Scan for the cell matching the given text and deliver its [X, Y] coordinate at center. 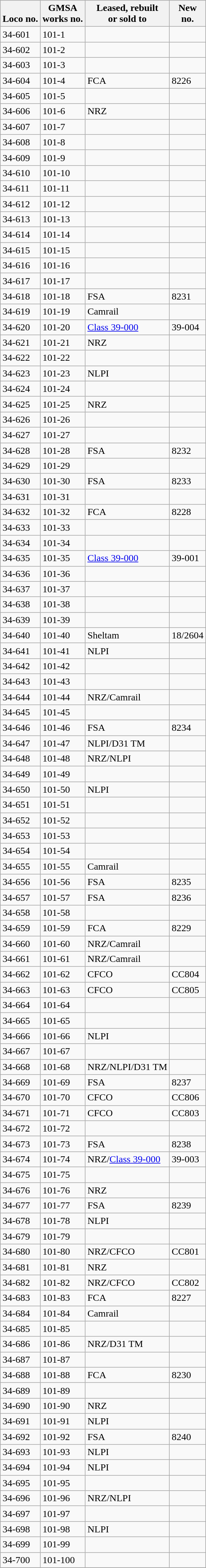
101-66 [63, 1036]
34-648 [20, 759]
101-34 [63, 543]
101-11 [63, 188]
34-633 [20, 528]
101-69 [63, 1082]
34-639 [20, 620]
101-76 [63, 1190]
NRZ/Class 39-000 [128, 1159]
Sheltam [128, 635]
8232 [188, 451]
101-16 [63, 266]
101-27 [63, 435]
34-676 [20, 1190]
34-613 [20, 219]
CC802 [188, 1283]
34-611 [20, 188]
34-688 [20, 1375]
34-640 [20, 635]
101-84 [63, 1313]
101-90 [63, 1406]
101-46 [63, 728]
101-10 [63, 173]
101-71 [63, 1113]
34-700 [20, 1560]
34-635 [20, 558]
34-671 [20, 1113]
34-605 [20, 96]
101-24 [63, 389]
34-670 [20, 1098]
101-65 [63, 1021]
34-666 [20, 1036]
34-672 [20, 1128]
34-684 [20, 1313]
34-667 [20, 1051]
101-48 [63, 759]
101-23 [63, 373]
34-608 [20, 142]
34-624 [20, 389]
34-627 [20, 435]
8238 [188, 1144]
101-92 [63, 1437]
101-53 [63, 836]
101-83 [63, 1298]
34-690 [20, 1406]
34-681 [20, 1267]
34-610 [20, 173]
34-643 [20, 681]
101-96 [63, 1498]
8226 [188, 81]
GMSAworks no. [63, 14]
8234 [188, 728]
101-14 [63, 235]
101-100 [63, 1560]
101-40 [63, 635]
8229 [188, 928]
34-675 [20, 1174]
101-54 [63, 851]
101-5 [63, 96]
101-42 [63, 666]
34-662 [20, 974]
34-692 [20, 1437]
34-625 [20, 404]
101-81 [63, 1267]
34-695 [20, 1483]
101-62 [63, 974]
101-44 [63, 697]
101-13 [63, 219]
34-628 [20, 451]
34-677 [20, 1206]
101-52 [63, 820]
34-619 [20, 312]
101-85 [63, 1329]
CC803 [188, 1113]
34-689 [20, 1390]
101-61 [63, 959]
101-3 [63, 65]
101-20 [63, 327]
34-680 [20, 1252]
8233 [188, 481]
34-607 [20, 127]
101-28 [63, 451]
34-604 [20, 81]
34-646 [20, 728]
CC806 [188, 1098]
CC801 [188, 1252]
34-686 [20, 1344]
Loco no. [20, 14]
101-2 [63, 50]
101-59 [63, 928]
39-004 [188, 327]
101-12 [63, 204]
34-653 [20, 836]
8236 [188, 897]
101-98 [63, 1529]
Newno. [188, 14]
34-687 [20, 1360]
34-657 [20, 897]
CC805 [188, 990]
101-74 [63, 1159]
101-70 [63, 1098]
34-615 [20, 250]
101-80 [63, 1252]
34-617 [20, 281]
34-696 [20, 1498]
34-647 [20, 743]
34-644 [20, 697]
34-623 [20, 373]
101-17 [63, 281]
101-67 [63, 1051]
101-91 [63, 1421]
34-682 [20, 1283]
34-621 [20, 343]
34-634 [20, 543]
34-655 [20, 866]
101-7 [63, 127]
101-9 [63, 157]
101-21 [63, 343]
8237 [188, 1082]
101-41 [63, 651]
34-697 [20, 1514]
34-691 [20, 1421]
101-15 [63, 250]
101-47 [63, 743]
34-606 [20, 111]
101-26 [63, 419]
101-78 [63, 1221]
34-636 [20, 574]
34-654 [20, 851]
101-25 [63, 404]
101-30 [63, 481]
101-6 [63, 111]
34-609 [20, 157]
101-97 [63, 1514]
34-685 [20, 1329]
101-35 [63, 558]
39-003 [188, 1159]
101-55 [63, 866]
101-64 [63, 1005]
101-73 [63, 1144]
101-38 [63, 604]
34-626 [20, 419]
18/2604 [188, 635]
101-88 [63, 1375]
34-650 [20, 789]
34-698 [20, 1529]
34-659 [20, 928]
101-87 [63, 1360]
101-72 [63, 1128]
101-89 [63, 1390]
8231 [188, 296]
101-32 [63, 512]
NRZ/NLPI/D31 TM [128, 1067]
101-95 [63, 1483]
34-699 [20, 1545]
101-57 [63, 897]
34-645 [20, 713]
34-614 [20, 235]
101-99 [63, 1545]
101-18 [63, 296]
34-674 [20, 1159]
101-58 [63, 913]
34-638 [20, 604]
101-75 [63, 1174]
NLPI/D31 TM [128, 743]
34-631 [20, 497]
39-001 [188, 558]
101-37 [63, 589]
34-642 [20, 666]
CC804 [188, 974]
101-31 [63, 497]
34-663 [20, 990]
101-56 [63, 882]
34-637 [20, 589]
34-673 [20, 1144]
34-669 [20, 1082]
34-616 [20, 266]
8228 [188, 512]
34-632 [20, 512]
101-45 [63, 713]
101-50 [63, 789]
34-693 [20, 1452]
34-630 [20, 481]
8239 [188, 1206]
101-77 [63, 1206]
101-82 [63, 1283]
Leased, rebuiltor sold to [128, 14]
34-651 [20, 805]
8227 [188, 1298]
101-39 [63, 620]
8230 [188, 1375]
34-629 [20, 466]
34-668 [20, 1067]
101-94 [63, 1468]
101-8 [63, 142]
34-678 [20, 1221]
101-29 [63, 466]
34-618 [20, 296]
101-63 [63, 990]
34-602 [20, 50]
34-664 [20, 1005]
101-86 [63, 1344]
34-665 [20, 1021]
34-683 [20, 1298]
101-22 [63, 358]
34-641 [20, 651]
8235 [188, 882]
8240 [188, 1437]
101-60 [63, 944]
34-601 [20, 34]
101-4 [63, 81]
34-660 [20, 944]
34-620 [20, 327]
101-51 [63, 805]
34-679 [20, 1236]
101-19 [63, 312]
34-649 [20, 774]
101-49 [63, 774]
101-1 [63, 34]
34-656 [20, 882]
101-33 [63, 528]
101-93 [63, 1452]
34-612 [20, 204]
34-622 [20, 358]
101-79 [63, 1236]
101-68 [63, 1067]
34-652 [20, 820]
NRZ/D31 TM [128, 1344]
34-658 [20, 913]
34-661 [20, 959]
34-603 [20, 65]
101-43 [63, 681]
101-36 [63, 574]
34-694 [20, 1468]
